For the text-containing cell, return its midpoint in [X, Y] coordinate format. 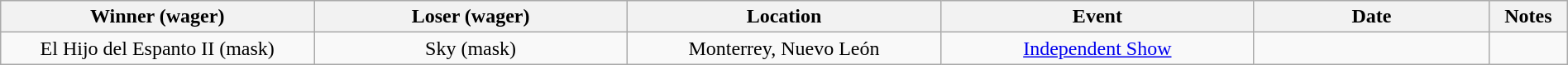
Location [784, 17]
Event [1097, 17]
El Hijo del Espanto II (mask) [157, 48]
Loser (wager) [471, 17]
Sky (mask) [471, 48]
Date [1371, 17]
Monterrey, Nuevo León [784, 48]
Winner (wager) [157, 17]
Notes [1528, 17]
Independent Show [1097, 48]
